Capture the cell that displays the provided text and extract its [x, y] central coordinate. 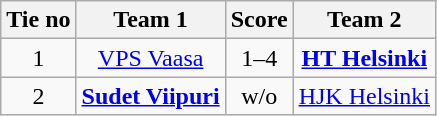
Team 1 [150, 20]
Tie no [38, 20]
2 [38, 96]
HJK Helsinki [364, 96]
Score [259, 20]
1 [38, 58]
w/o [259, 96]
VPS Vaasa [150, 58]
Sudet Viipuri [150, 96]
Team 2 [364, 20]
HT Helsinki [364, 58]
1–4 [259, 58]
